Return [x, y] of the center of cell containing provided text 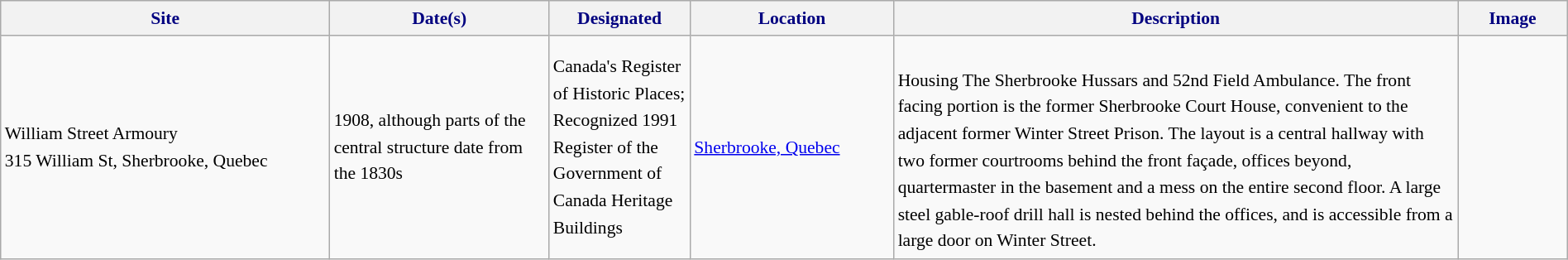
Description [1176, 18]
1908, although parts of the central structure date from the 1830s [440, 147]
William Street Armoury315 William St, Sherbrooke, Quebec [165, 147]
Designated [619, 18]
Image [1513, 18]
Canada's Register of Historic Places; Recognized 1991 Register of the Government of Canada Heritage Buildings [619, 147]
Date(s) [440, 18]
Location [791, 18]
Site [165, 18]
Sherbrooke, Quebec [791, 147]
